Extract the [X, Y] coordinate from the center of the cell holding the provided text.  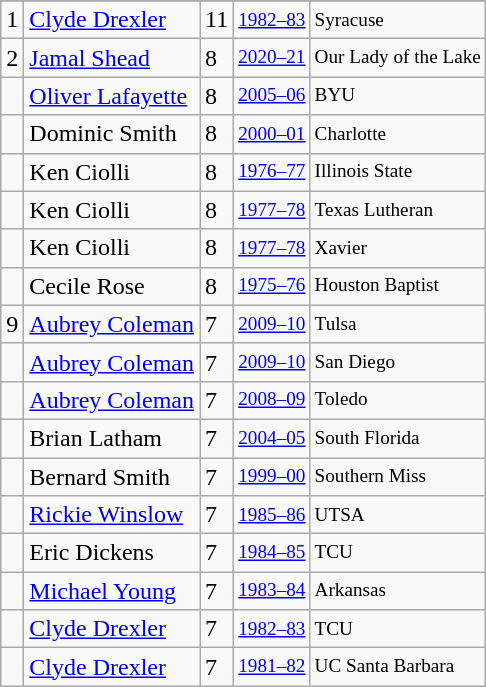
1 [12, 20]
Syracuse [398, 20]
1975–76 [272, 286]
Cecile Rose [112, 286]
1999–00 [272, 477]
1985–86 [272, 515]
1984–85 [272, 553]
Tulsa [398, 324]
Rickie Winslow [112, 515]
Bernard Smith [112, 477]
Houston Baptist [398, 286]
2 [12, 58]
Arkansas [398, 591]
San Diego [398, 362]
Texas Lutheran [398, 210]
Illinois State [398, 172]
2000–01 [272, 134]
9 [12, 324]
Michael Young [112, 591]
1983–84 [272, 591]
Our Lady of the Lake [398, 58]
2004–05 [272, 438]
UC Santa Barbara [398, 667]
2020–21 [272, 58]
Dominic Smith [112, 134]
UTSA [398, 515]
BYU [398, 96]
2008–09 [272, 400]
Charlotte [398, 134]
Toledo [398, 400]
Jamal Shead [112, 58]
2005–06 [272, 96]
1976–77 [272, 172]
1981–82 [272, 667]
South Florida [398, 438]
Brian Latham [112, 438]
Southern Miss [398, 477]
11 [217, 20]
Eric Dickens [112, 553]
Xavier [398, 248]
Oliver Lafayette [112, 96]
